Capture the cell that displays the provided text and extract its [X, Y] central coordinate. 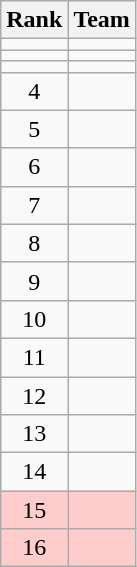
16 [34, 548]
9 [34, 281]
6 [34, 167]
8 [34, 243]
11 [34, 357]
13 [34, 434]
10 [34, 319]
5 [34, 129]
4 [34, 91]
12 [34, 395]
Team [102, 20]
15 [34, 510]
Rank [34, 20]
14 [34, 472]
7 [34, 205]
